Identify which cell holds the provided text, then report its (x, y) central coordinate. 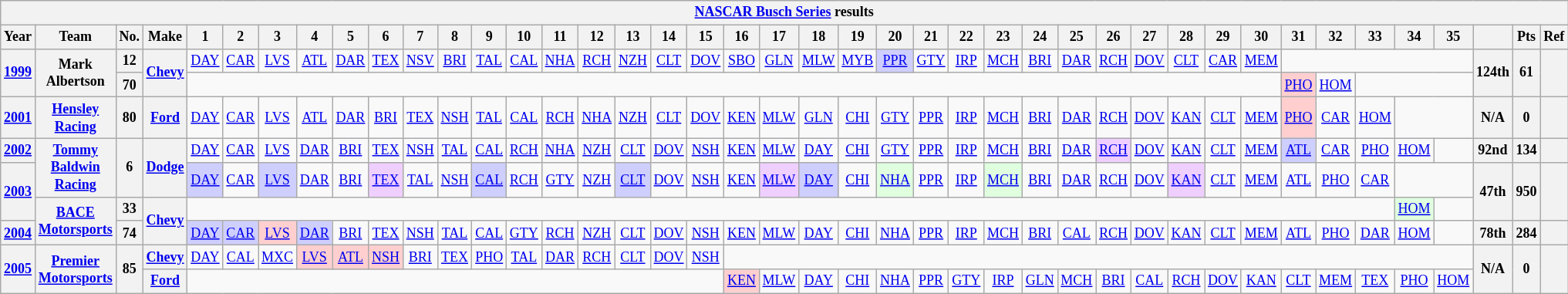
14 (669, 37)
85 (130, 269)
32 (1336, 37)
Year (19, 37)
28 (1186, 37)
23 (1003, 37)
26 (1114, 37)
8 (455, 37)
10 (524, 37)
70 (130, 85)
9 (489, 37)
21 (931, 37)
13 (633, 37)
No. (130, 37)
17 (779, 37)
2004 (19, 233)
NSV (420, 60)
29 (1223, 37)
78th (1493, 233)
Make (165, 37)
18 (819, 37)
2001 (19, 117)
92nd (1493, 150)
3 (278, 37)
1 (205, 37)
20 (895, 37)
Ref (1554, 37)
35 (1453, 37)
BACE Motorsports (76, 221)
30 (1261, 37)
2002 (19, 150)
Premier Motorsports (76, 269)
19 (858, 37)
Dodge (165, 167)
Team (76, 37)
5 (350, 37)
MYB (858, 60)
80 (130, 117)
950 (1526, 191)
4 (315, 37)
25 (1077, 37)
134 (1526, 150)
124th (1493, 73)
2005 (19, 269)
34 (1415, 37)
24 (1040, 37)
1999 (19, 73)
SBO (742, 60)
2 (241, 37)
7 (420, 37)
74 (130, 233)
Hensley Racing (76, 117)
15 (706, 37)
27 (1149, 37)
MXC (278, 258)
47th (1493, 191)
Tommy Baldwin Racing (76, 167)
2003 (19, 191)
284 (1526, 233)
Pts (1526, 37)
NASCAR Busch Series results (784, 12)
61 (1526, 73)
Mark Albertson (76, 73)
11 (560, 37)
22 (966, 37)
31 (1299, 37)
16 (742, 37)
